Determine the (x, y) coordinate at the center of the cell enclosing the given text.  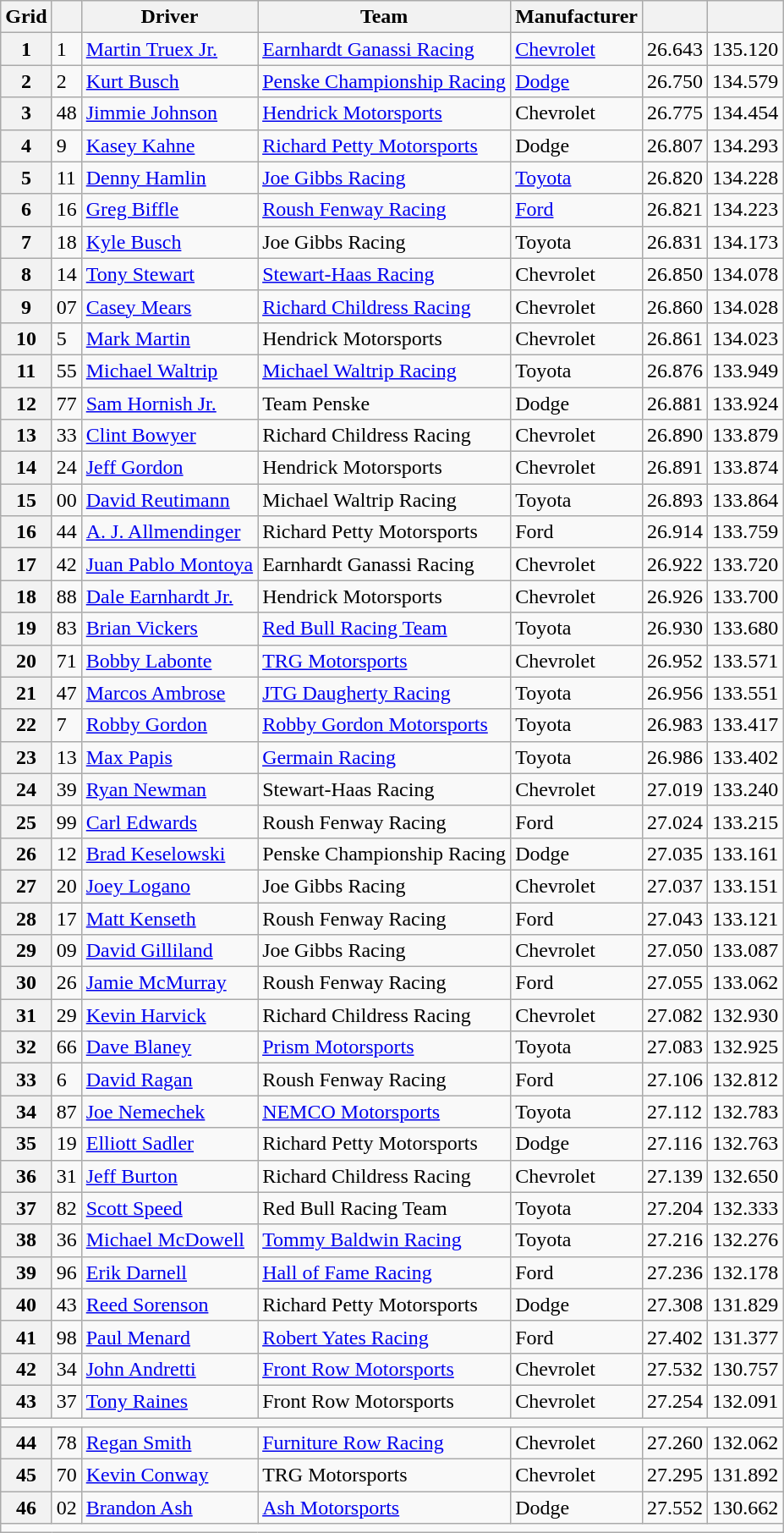
27.260 (675, 1443)
David Ragan (169, 1080)
Paul Menard (169, 1337)
134.223 (746, 210)
Tony Stewart (169, 274)
38 (26, 1240)
Dave Blaney (169, 1047)
Germain Racing (384, 757)
134.293 (746, 146)
26.891 (675, 468)
27.035 (675, 854)
83 (66, 629)
David Reutimann (169, 500)
NEMCO Motorsports (384, 1112)
Martin Truex Jr. (169, 49)
Regan Smith (169, 1443)
Sam Hornish Jr. (169, 404)
99 (66, 821)
133.874 (746, 468)
Greg Biffle (169, 210)
Hall of Fame Racing (384, 1272)
02 (66, 1508)
133.949 (746, 371)
Furniture Row Racing (384, 1443)
41 (26, 1337)
134.023 (746, 338)
131.829 (746, 1305)
26.860 (675, 306)
96 (66, 1272)
133.864 (746, 500)
132.925 (746, 1047)
Joe Nemechek (169, 1112)
21 (26, 693)
Max Papis (169, 757)
Tony Raines (169, 1401)
82 (66, 1208)
Bobby Labonte (169, 661)
27.139 (675, 1176)
87 (66, 1112)
132.650 (746, 1176)
133.402 (746, 757)
Marcos Ambrose (169, 693)
133.879 (746, 436)
26.922 (675, 564)
134.579 (746, 81)
26.750 (675, 81)
Kurt Busch (169, 81)
09 (66, 951)
Manufacturer (577, 17)
30 (26, 983)
132.930 (746, 1015)
46 (26, 1508)
26.807 (675, 146)
133.240 (746, 789)
133.759 (746, 532)
Kyle Busch (169, 242)
133.720 (746, 564)
131.377 (746, 1337)
John Andretti (169, 1369)
Scott Speed (169, 1208)
Kevin Conway (169, 1475)
70 (66, 1475)
27.236 (675, 1272)
Brad Keselowski (169, 854)
27.532 (675, 1369)
25 (26, 821)
27.106 (675, 1080)
26.876 (675, 371)
27.037 (675, 886)
133.551 (746, 693)
15 (26, 500)
Erik Darnell (169, 1272)
22 (26, 725)
Robert Yates Racing (384, 1337)
26.775 (675, 113)
27.254 (675, 1401)
133.121 (746, 918)
Jimmie Johnson (169, 113)
130.757 (746, 1369)
Casey Mears (169, 306)
Team (384, 17)
77 (66, 404)
27.082 (675, 1015)
27.116 (675, 1144)
3 (26, 113)
40 (26, 1305)
07 (66, 306)
Jamie McMurray (169, 983)
26.861 (675, 338)
Ryan Newman (169, 789)
48 (66, 113)
26.820 (675, 178)
133.161 (746, 854)
26.986 (675, 757)
27.050 (675, 951)
133.924 (746, 404)
26.643 (675, 49)
Brian Vickers (169, 629)
JTG Daugherty Racing (384, 693)
134.228 (746, 178)
26.821 (675, 210)
Robby Gordon Motorsports (384, 725)
27.043 (675, 918)
26.952 (675, 661)
David Gilliland (169, 951)
4 (26, 146)
132.333 (746, 1208)
28 (26, 918)
27.083 (675, 1047)
134.173 (746, 242)
132.783 (746, 1112)
66 (66, 1047)
26.914 (675, 532)
27.112 (675, 1112)
132.178 (746, 1272)
130.662 (746, 1508)
134.028 (746, 306)
Carl Edwards (169, 821)
27.295 (675, 1475)
27.019 (675, 789)
132.091 (746, 1401)
134.078 (746, 274)
Mark Martin (169, 338)
26.881 (675, 404)
135.120 (746, 49)
27.402 (675, 1337)
Kevin Harvick (169, 1015)
133.215 (746, 821)
132.276 (746, 1240)
26.831 (675, 242)
78 (66, 1443)
Robby Gordon (169, 725)
00 (66, 500)
27.024 (675, 821)
26.850 (675, 274)
10 (26, 338)
Brandon Ash (169, 1508)
133.062 (746, 983)
133.700 (746, 596)
Jeff Burton (169, 1176)
Grid (26, 17)
8 (26, 274)
Clint Bowyer (169, 436)
27.216 (675, 1240)
32 (26, 1047)
55 (66, 371)
45 (26, 1475)
26.930 (675, 629)
Elliott Sadler (169, 1144)
71 (66, 661)
132.062 (746, 1443)
Dale Earnhardt Jr. (169, 596)
133.151 (746, 886)
Prism Motorsports (384, 1047)
133.680 (746, 629)
Kasey Kahne (169, 146)
26.956 (675, 693)
27.308 (675, 1305)
Michael Waltrip (169, 371)
35 (26, 1144)
Juan Pablo Montoya (169, 564)
26.926 (675, 596)
134.454 (746, 113)
Driver (169, 17)
Ash Motorsports (384, 1508)
27.055 (675, 983)
131.892 (746, 1475)
A. J. Allmendinger (169, 532)
133.571 (746, 661)
132.763 (746, 1144)
Tommy Baldwin Racing (384, 1240)
133.087 (746, 951)
26.890 (675, 436)
27.552 (675, 1508)
88 (66, 596)
26.983 (675, 725)
47 (66, 693)
Matt Kenseth (169, 918)
Reed Sorenson (169, 1305)
27.204 (675, 1208)
23 (26, 757)
Denny Hamlin (169, 178)
98 (66, 1337)
133.417 (746, 725)
26.893 (675, 500)
Jeff Gordon (169, 468)
Team Penske (384, 404)
27 (26, 886)
Joey Logano (169, 886)
Michael McDowell (169, 1240)
132.812 (746, 1080)
